Find where the given text appears and provide that cell's center as [X, Y] coordinate. 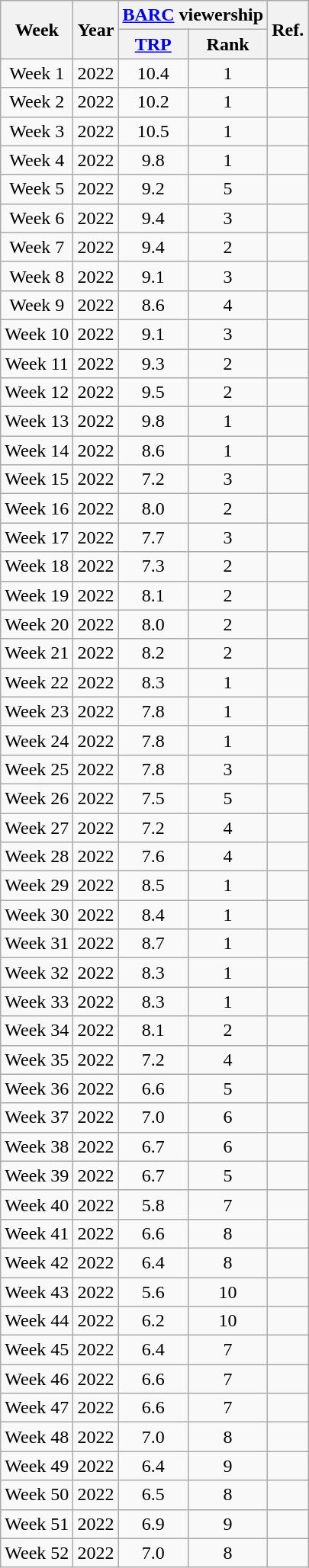
Week 34 [37, 1031]
Week 43 [37, 1292]
Week 11 [37, 364]
Week 6 [37, 218]
Week 44 [37, 1321]
Week 46 [37, 1379]
Week 5 [37, 189]
Week 18 [37, 566]
Week 23 [37, 711]
5.8 [153, 1204]
8.2 [153, 653]
Week 12 [37, 393]
Week 10 [37, 334]
6.5 [153, 1495]
Week 3 [37, 131]
Week 35 [37, 1060]
9.3 [153, 364]
Rank [228, 44]
Week 20 [37, 624]
Week 31 [37, 944]
8.5 [153, 886]
10.4 [153, 73]
6.2 [153, 1321]
Week 27 [37, 827]
Week 7 [37, 247]
Week 41 [37, 1233]
Week 38 [37, 1146]
10.5 [153, 131]
Ref. [288, 30]
Week 14 [37, 451]
Week 50 [37, 1495]
7.7 [153, 537]
Week 9 [37, 305]
10.2 [153, 102]
Week 45 [37, 1350]
BARC viewership [193, 15]
Week 30 [37, 915]
Week 21 [37, 653]
Week 19 [37, 595]
9.2 [153, 189]
5.6 [153, 1292]
Week 36 [37, 1089]
Week 17 [37, 537]
Week 2 [37, 102]
Week 32 [37, 973]
Week 16 [37, 508]
Week 28 [37, 857]
Week [37, 30]
8.7 [153, 944]
Week 33 [37, 1002]
Week 25 [37, 769]
Year [96, 30]
Week 40 [37, 1204]
Week 49 [37, 1466]
Week 47 [37, 1408]
7.3 [153, 566]
Week 4 [37, 160]
8.4 [153, 915]
7.5 [153, 798]
6.9 [153, 1524]
Week 52 [37, 1553]
Week 13 [37, 422]
Week 1 [37, 73]
Week 29 [37, 886]
Week 24 [37, 740]
Week 8 [37, 276]
Week 22 [37, 682]
7.6 [153, 857]
Week 48 [37, 1437]
Week 51 [37, 1524]
Week 37 [37, 1117]
Week 42 [37, 1262]
Week 26 [37, 798]
Week 39 [37, 1175]
TRP [153, 44]
9.5 [153, 393]
Week 15 [37, 479]
